Pinpoint the cell where the given text exists, returning its (x, y) midpoint coordinate. 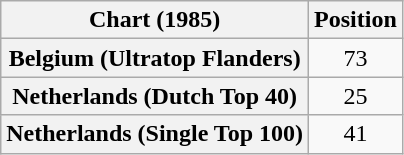
Belgium (Ultratop Flanders) (155, 58)
41 (356, 134)
Position (356, 20)
73 (356, 58)
25 (356, 96)
Netherlands (Dutch Top 40) (155, 96)
Netherlands (Single Top 100) (155, 134)
Chart (1985) (155, 20)
